Find where the given text appears and provide that cell's center as (X, Y) coordinate. 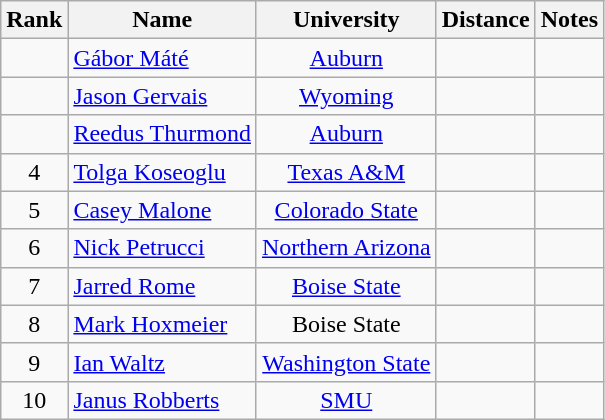
SMU (346, 400)
6 (34, 248)
Distance (486, 20)
Notes (569, 20)
7 (34, 286)
Janus Robberts (162, 400)
Casey Malone (162, 210)
10 (34, 400)
Colorado State (346, 210)
Jarred Rome (162, 286)
Nick Petrucci (162, 248)
Rank (34, 20)
Jason Gervais (162, 96)
Gábor Máté (162, 58)
Mark Hoxmeier (162, 324)
Northern Arizona (346, 248)
Name (162, 20)
University (346, 20)
Ian Waltz (162, 362)
Wyoming (346, 96)
5 (34, 210)
Washington State (346, 362)
Texas A&M (346, 172)
Reedus Thurmond (162, 134)
Tolga Koseoglu (162, 172)
4 (34, 172)
8 (34, 324)
9 (34, 362)
